Provide the (x, y) coordinate of the cell's center where the given text is located.  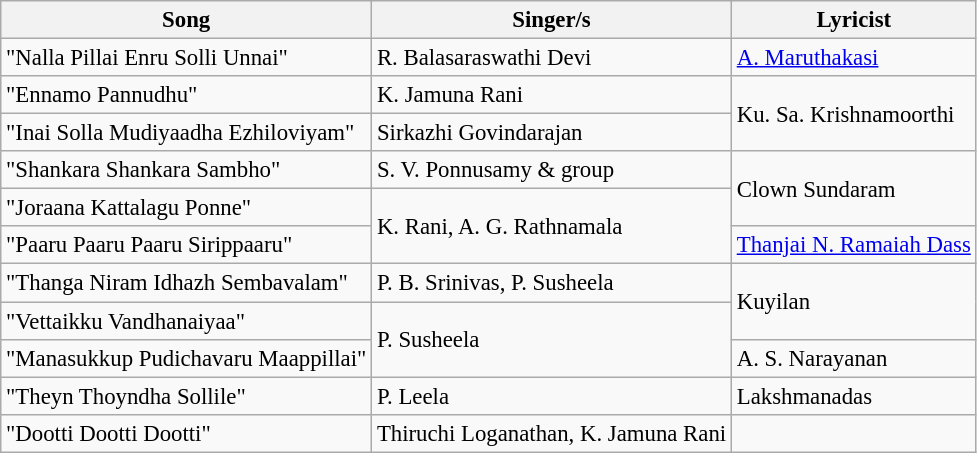
A. S. Narayanan (854, 358)
Song (186, 20)
"Theyn Thoyndha Sollile" (186, 396)
"Shankara Shankara Sambho" (186, 170)
Kuyilan (854, 302)
Sirkazhi Govindarajan (552, 133)
"Inai Solla Mudiyaadha Ezhiloviyam" (186, 133)
A. Maruthakasi (854, 58)
"Joraana Kattalagu Ponne" (186, 208)
"Vettaikku Vandhanaiyaa" (186, 321)
"Dootti Dootti Dootti" (186, 433)
Lakshmanadas (854, 396)
P. Leela (552, 396)
P. Susheela (552, 340)
S. V. Ponnusamy & group (552, 170)
P. B. Srinivas, P. Susheela (552, 283)
"Manasukkup Pudichavaru Maappillai" (186, 358)
Clown Sundaram (854, 188)
K. Rani, A. G. Rathnamala (552, 226)
"Thanga Niram Idhazh Sembavalam" (186, 283)
Singer/s (552, 20)
K. Jamuna Rani (552, 95)
"Ennamo Pannudhu" (186, 95)
Ku. Sa. Krishnamoorthi (854, 114)
Thanjai N. Ramaiah Dass (854, 245)
R. Balasaraswathi Devi (552, 58)
"Nalla Pillai Enru Solli Unnai" (186, 58)
Lyricist (854, 20)
Thiruchi Loganathan, K. Jamuna Rani (552, 433)
"Paaru Paaru Paaru Sirippaaru" (186, 245)
